Find where the given text appears and provide that cell's center as [x, y] coordinate. 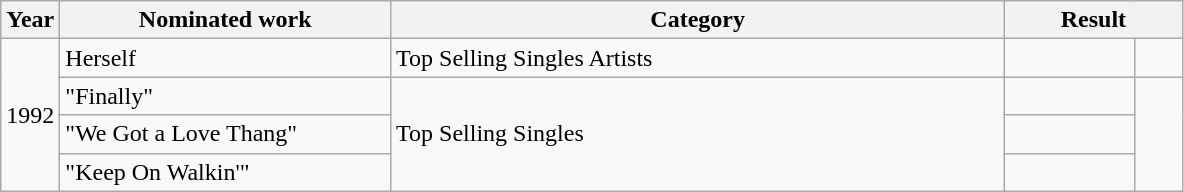
"Keep On Walkin'" [226, 172]
Year [30, 20]
Category [698, 20]
Nominated work [226, 20]
Top Selling Singles [698, 134]
Result [1094, 20]
"We Got a Love Thang" [226, 134]
1992 [30, 115]
Herself [226, 58]
Top Selling Singles Artists [698, 58]
"Finally" [226, 96]
